Locate the cell with the specified text and output its (x, y) center coordinate. 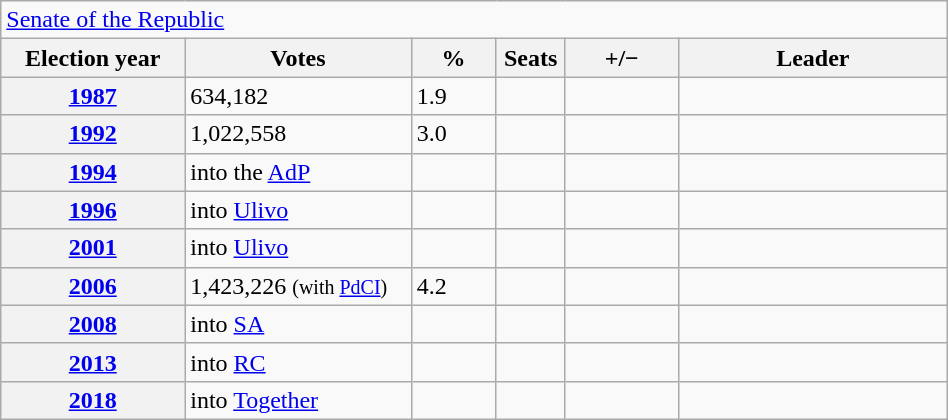
2001 (93, 248)
Seats (530, 58)
1,423,226 (with PdCI) (298, 286)
1996 (93, 210)
+/− (622, 58)
Election year (93, 58)
4.2 (454, 286)
2008 (93, 324)
into Together (298, 400)
% (454, 58)
Leader (812, 58)
2018 (93, 400)
1,022,558 (298, 134)
1987 (93, 96)
1992 (93, 134)
Senate of the Republic (474, 20)
into SA (298, 324)
into the AdP (298, 172)
634,182 (298, 96)
into RC (298, 362)
2006 (93, 286)
3.0 (454, 134)
1.9 (454, 96)
1994 (93, 172)
2013 (93, 362)
Votes (298, 58)
